Return [X, Y] of the center of cell containing provided text 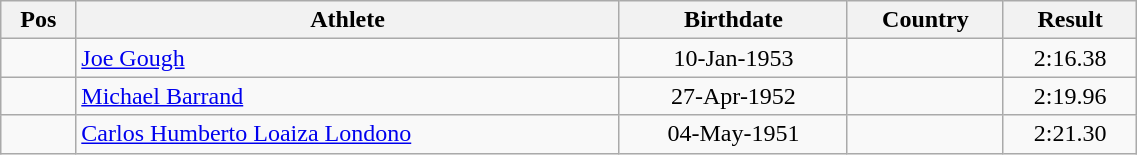
Joe Gough [348, 58]
Michael Barrand [348, 96]
27-Apr-1952 [733, 96]
2:21.30 [1070, 134]
04-May-1951 [733, 134]
Country [925, 20]
Result [1070, 20]
Carlos Humberto Loaiza Londono [348, 134]
Pos [38, 20]
Birthdate [733, 20]
2:16.38 [1070, 58]
10-Jan-1953 [733, 58]
2:19.96 [1070, 96]
Athlete [348, 20]
